Pinpoint the cell where the given text exists, returning its (x, y) midpoint coordinate. 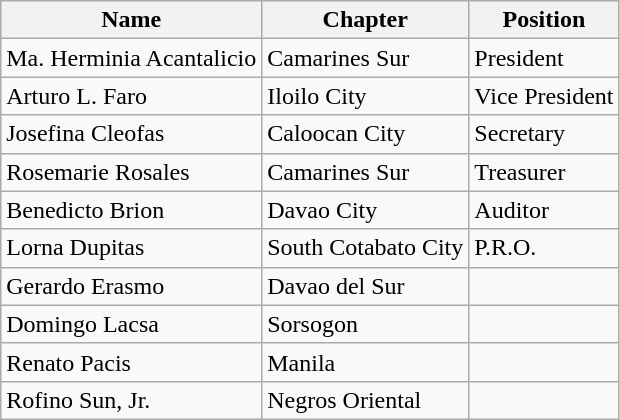
Vice President (544, 96)
South Cotabato City (366, 248)
Benedicto Brion (132, 210)
Lorna Dupitas (132, 248)
Secretary (544, 134)
Davao del Sur (366, 286)
Iloilo City (366, 96)
Renato Pacis (132, 362)
Sorsogon (366, 324)
Rosemarie Rosales (132, 172)
Name (132, 20)
Treasurer (544, 172)
Negros Oriental (366, 400)
P.R.O. (544, 248)
Arturo L. Faro (132, 96)
Caloocan City (366, 134)
Chapter (366, 20)
Gerardo Erasmo (132, 286)
Josefina Cleofas (132, 134)
Manila (366, 362)
Auditor (544, 210)
Rofino Sun, Jr. (132, 400)
Ma. Herminia Acantalicio (132, 58)
Position (544, 20)
Domingo Lacsa (132, 324)
President (544, 58)
Davao City (366, 210)
